Extract the (X, Y) coordinate from the center of the cell holding the provided text.  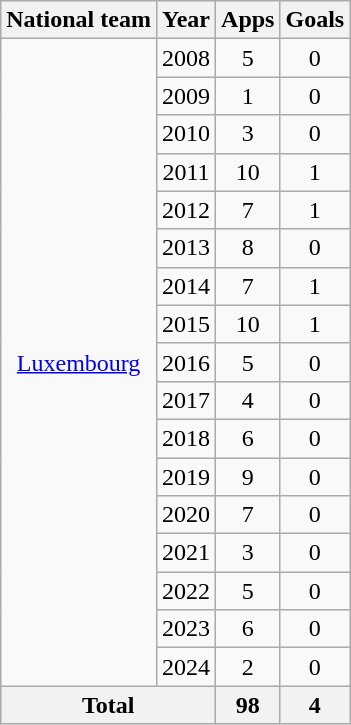
2021 (186, 553)
Total (108, 705)
2010 (186, 134)
Year (186, 20)
2019 (186, 477)
2024 (186, 667)
Luxembourg (79, 362)
2020 (186, 515)
2009 (186, 96)
2022 (186, 591)
2015 (186, 324)
Goals (315, 20)
2 (248, 667)
2014 (186, 286)
98 (248, 705)
2013 (186, 248)
2017 (186, 400)
2008 (186, 58)
2023 (186, 629)
2016 (186, 362)
9 (248, 477)
8 (248, 248)
2012 (186, 210)
2011 (186, 172)
National team (79, 20)
2018 (186, 438)
Apps (248, 20)
